Locate the cell with the specified text and output its (x, y) center coordinate. 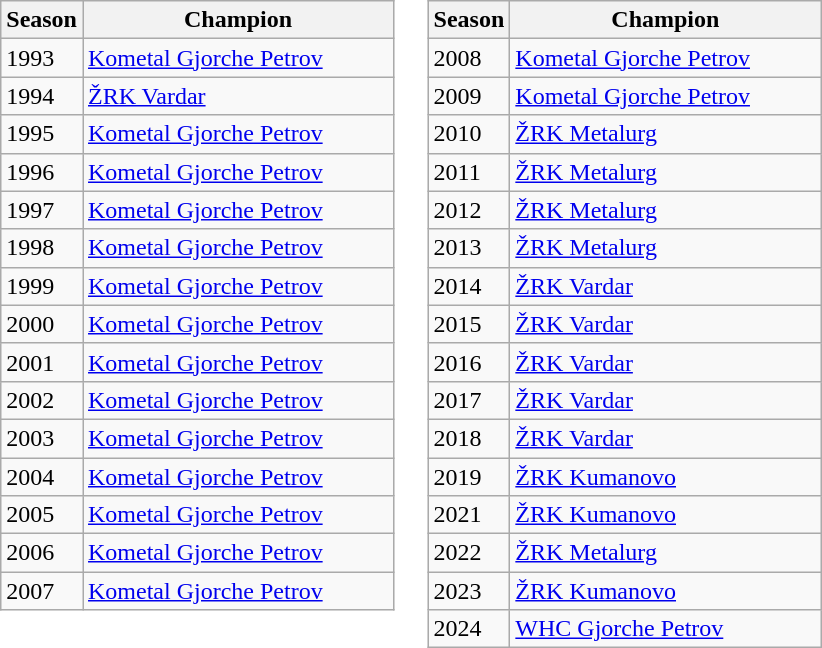
2010 (469, 134)
2005 (42, 515)
2009 (469, 96)
1994 (42, 96)
1995 (42, 134)
2004 (42, 477)
1993 (42, 58)
2015 (469, 324)
2002 (42, 400)
2008 (469, 58)
1996 (42, 172)
2017 (469, 400)
1998 (42, 248)
2016 (469, 362)
2022 (469, 553)
2023 (469, 591)
2007 (42, 591)
2001 (42, 362)
1999 (42, 286)
1997 (42, 210)
2019 (469, 477)
2014 (469, 286)
2011 (469, 172)
WHC Gjorche Petrov (666, 629)
2013 (469, 248)
2006 (42, 553)
2003 (42, 438)
2000 (42, 324)
2012 (469, 210)
2021 (469, 515)
2024 (469, 629)
2018 (469, 438)
